Return the [X, Y] coordinate for the center point of the cell that contains the specified text.  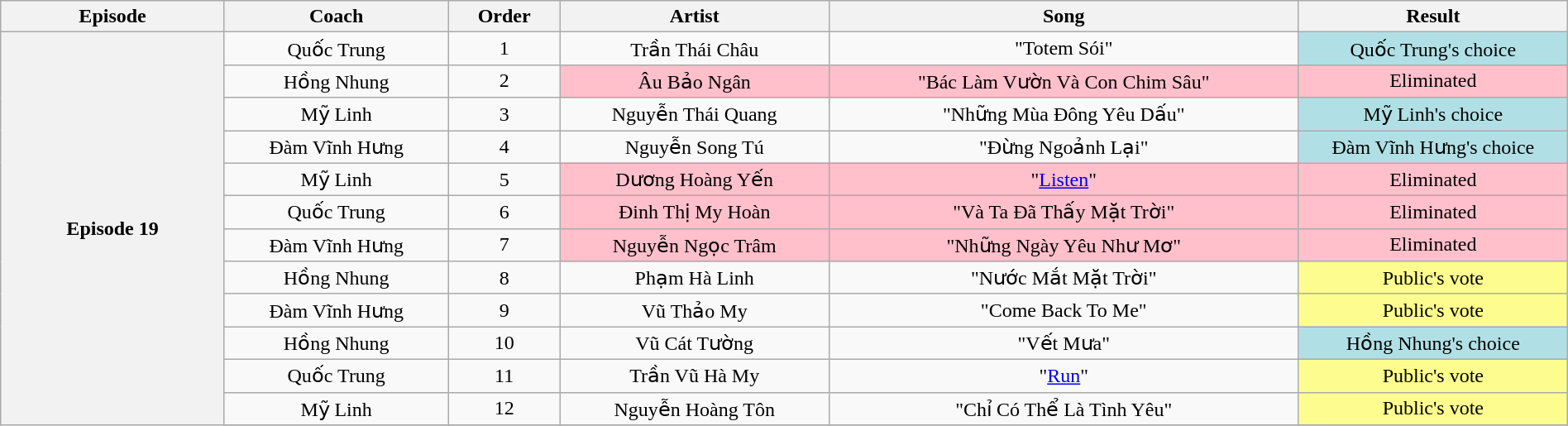
Nguyễn Thái Quang [695, 114]
"Những Ngày Yêu Như Mơ" [1064, 245]
Nguyễn Song Tú [695, 147]
"Vết Mưa" [1064, 343]
Result [1432, 17]
Nguyễn Hoàng Tôn [695, 409]
3 [504, 114]
2 [504, 81]
Dương Hoàng Yến [695, 179]
Episode [112, 17]
11 [504, 376]
"Nước Mắt Mặt Trời" [1064, 278]
"Đừng Ngoảnh Lại" [1064, 147]
Hồng Nhung's choice [1432, 343]
Coach [336, 17]
Đàm Vĩnh Hưng's choice [1432, 147]
"Những Mùa Đông Yêu Dấu" [1064, 114]
Mỹ Linh's choice [1432, 114]
Quốc Trung's choice [1432, 49]
Episode 19 [112, 228]
Order [504, 17]
Artist [695, 17]
Nguyễn Ngọc Trâm [695, 245]
Vũ Cát Tường [695, 343]
7 [504, 245]
Trần Vũ Hà My [695, 376]
5 [504, 179]
"Run" [1064, 376]
Song [1064, 17]
Trần Thái Châu [695, 49]
12 [504, 409]
6 [504, 213]
10 [504, 343]
"Come Back To Me" [1064, 310]
Đinh Thị My Hoàn [695, 213]
Âu Bảo Ngân [695, 81]
"Totem Sói" [1064, 49]
1 [504, 49]
Phạm Hà Linh [695, 278]
"Và Ta Đã Thấy Mặt Trời" [1064, 213]
"Listen" [1064, 179]
"Bác Làm Vườn Và Con Chim Sâu" [1064, 81]
9 [504, 310]
4 [504, 147]
"Chỉ Có Thể Là Tình Yêu" [1064, 409]
8 [504, 278]
Vũ Thảo My [695, 310]
